Detect which cell encompasses the target text, then output its (x, y) center coordinate. 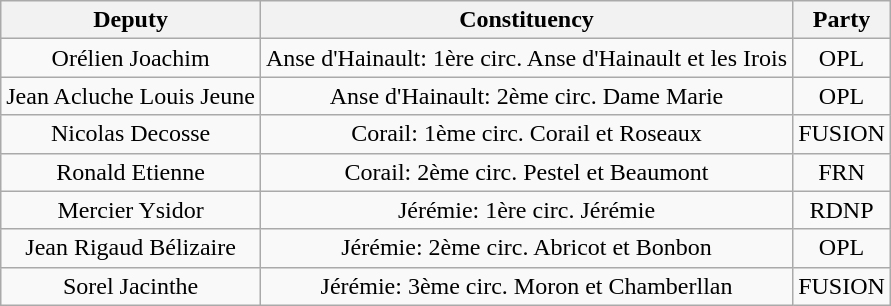
Party (842, 20)
Ronald Etienne (131, 172)
Orélien Joachim (131, 58)
Anse d'Hainault: 2ème circ. Dame Marie (526, 96)
Jean Acluche Louis Jeune (131, 96)
Anse d'Hainault: 1ère circ. Anse d'Hainault et les Irois (526, 58)
Jean Rigaud Bélizaire (131, 248)
Corail: 1ème circ. Corail et Roseaux (526, 134)
Nicolas Decosse (131, 134)
Jérémie: 3ème circ. Moron et Chamberllan (526, 286)
Jérémie: 1ère circ. Jérémie (526, 210)
FRN (842, 172)
Corail: 2ème circ. Pestel et Beaumont (526, 172)
Constituency (526, 20)
Jérémie: 2ème circ. Abricot et Bonbon (526, 248)
Sorel Jacinthe (131, 286)
Deputy (131, 20)
RDNP (842, 210)
Mercier Ysidor (131, 210)
